Detect which cell encompasses the target text, then output its [X, Y] center coordinate. 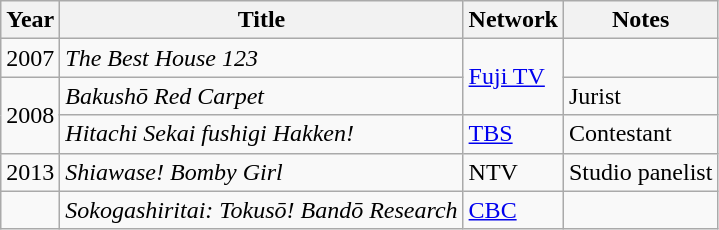
The Best House 123 [262, 58]
Notes [640, 20]
2007 [30, 58]
Jurist [640, 96]
Studio panelist [640, 172]
NTV [513, 172]
Fuji TV [513, 77]
Contestant [640, 134]
2008 [30, 115]
Network [513, 20]
Hitachi Sekai fushigi Hakken! [262, 134]
Sokogashiritai: Tokusō! Bandō Research [262, 210]
Title [262, 20]
Shiawase! Bomby Girl [262, 172]
TBS [513, 134]
Bakushō Red Carpet [262, 96]
CBC [513, 210]
Year [30, 20]
2013 [30, 172]
